Return the [x, y] coordinate for the center point of the cell that contains the specified text.  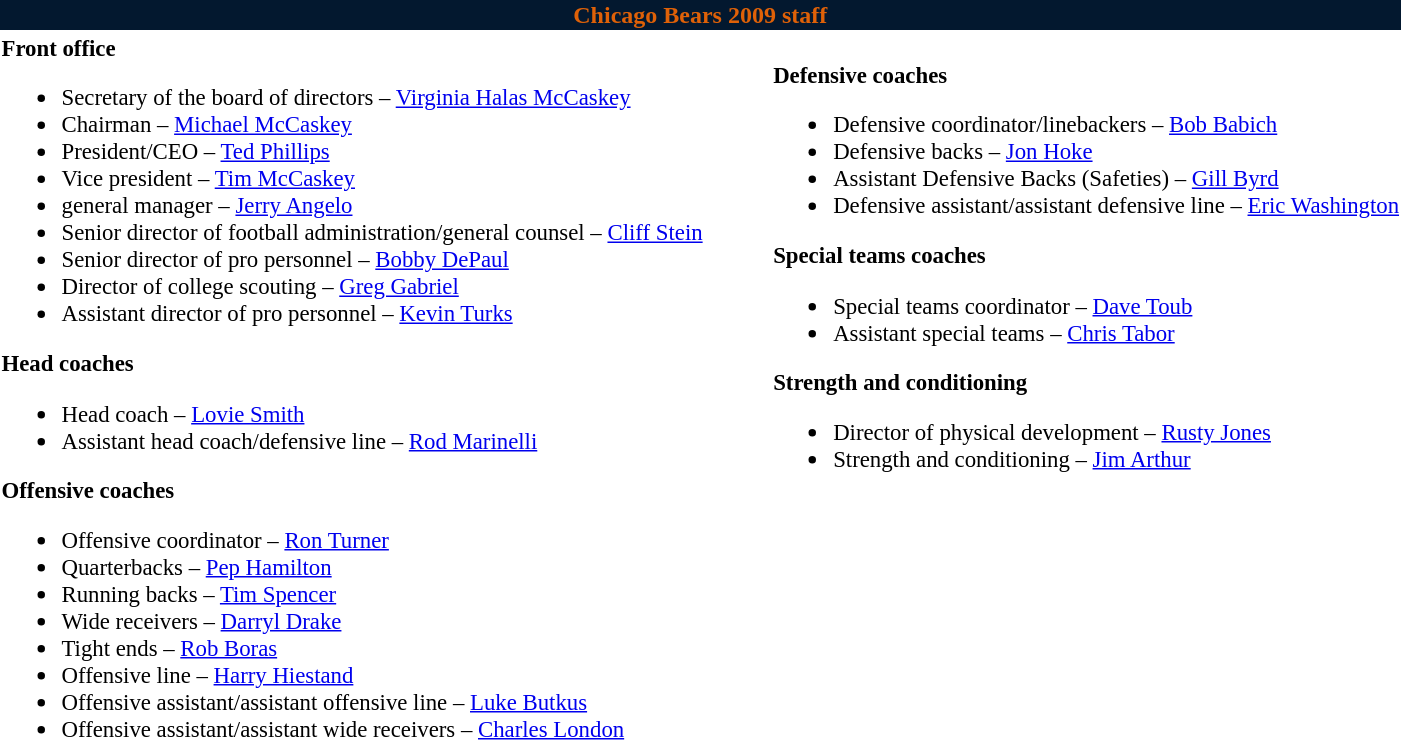
Chicago Bears 2009 staff [700, 15]
